Return the (x, y) coordinate for the center point of the cell that contains the specified text.  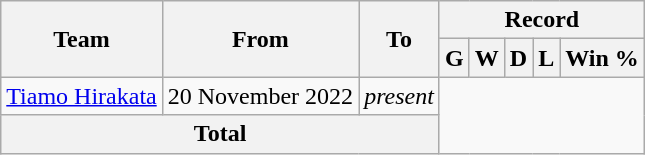
Team (82, 39)
From (260, 39)
present (400, 96)
Total (220, 134)
G (454, 58)
Tiamo Hirakata (82, 96)
20 November 2022 (260, 96)
L (546, 58)
To (400, 39)
W (486, 58)
D (518, 58)
Record (542, 20)
Win % (602, 58)
